Detect which cell encompasses the target text, then output its [x, y] center coordinate. 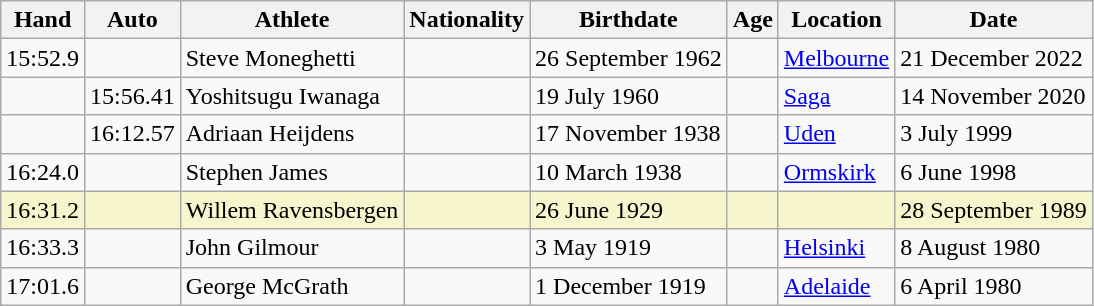
Ormskirk [836, 172]
Willem Ravensbergen [292, 210]
Athlete [292, 20]
Nationality [467, 20]
Adriaan Heijdens [292, 134]
3 May 1919 [629, 248]
Helsinki [836, 248]
6 June 1998 [994, 172]
26 September 1962 [629, 58]
26 June 1929 [629, 210]
Stephen James [292, 172]
Date [994, 20]
Adelaide [836, 286]
Melbourne [836, 58]
Saga [836, 96]
28 September 1989 [994, 210]
16:31.2 [43, 210]
Yoshitsugu Iwanaga [292, 96]
19 July 1960 [629, 96]
16:24.0 [43, 172]
Birthdate [629, 20]
16:12.57 [132, 134]
1 December 1919 [629, 286]
Hand [43, 20]
Auto [132, 20]
8 August 1980 [994, 248]
16:33.3 [43, 248]
6 April 1980 [994, 286]
15:56.41 [132, 96]
John Gilmour [292, 248]
14 November 2020 [994, 96]
3 July 1999 [994, 134]
George McGrath [292, 286]
17 November 1938 [629, 134]
17:01.6 [43, 286]
15:52.9 [43, 58]
Steve Moneghetti [292, 58]
Age [752, 20]
Uden [836, 134]
21 December 2022 [994, 58]
Location [836, 20]
10 March 1938 [629, 172]
